Provide the [X, Y] coordinate of the cell's center where the given text is located.  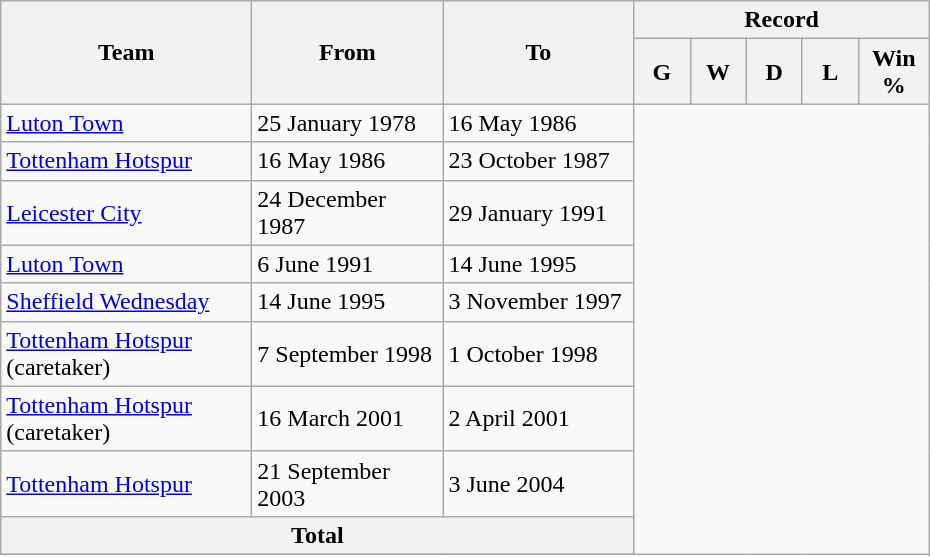
Record [782, 20]
3 November 1997 [538, 302]
6 June 1991 [348, 264]
2 April 2001 [538, 418]
L [830, 72]
24 December 1987 [348, 212]
Sheffield Wednesday [126, 302]
Total [318, 535]
G [662, 72]
7 September 1998 [348, 354]
W [718, 72]
21 September 2003 [348, 484]
16 March 2001 [348, 418]
Leicester City [126, 212]
D [774, 72]
Team [126, 52]
From [348, 52]
1 October 1998 [538, 354]
Win % [894, 72]
29 January 1991 [538, 212]
3 June 2004 [538, 484]
25 January 1978 [348, 123]
To [538, 52]
23 October 1987 [538, 161]
